Identify which cell holds the provided text, then report its [x, y] central coordinate. 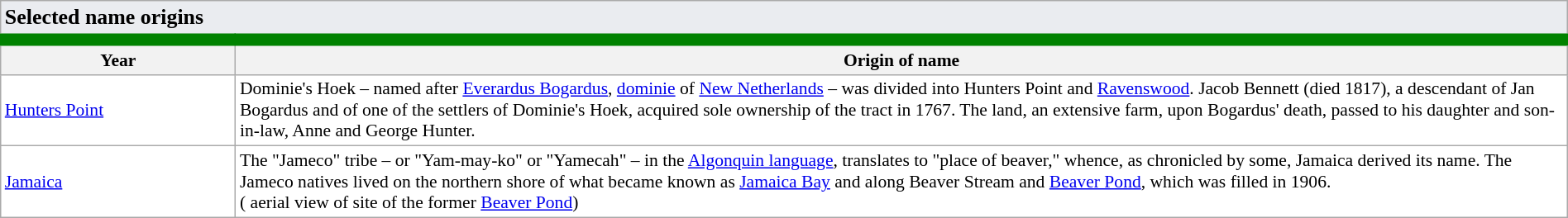
Hunters Point [118, 111]
Year [118, 57]
Jamaica [118, 182]
Selected name origins [784, 20]
Origin of name [901, 57]
